Return [X, Y] of the center of cell containing provided text 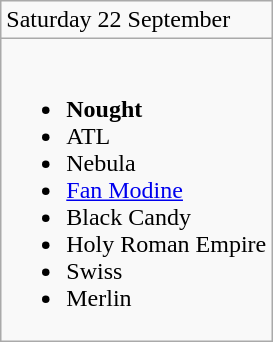
Saturday 22 September [136, 20]
NoughtATLNebulaFan ModineBlack CandyHoly Roman EmpireSwissMerlin [136, 190]
